Identify which cell holds the provided text, then report its [x, y] central coordinate. 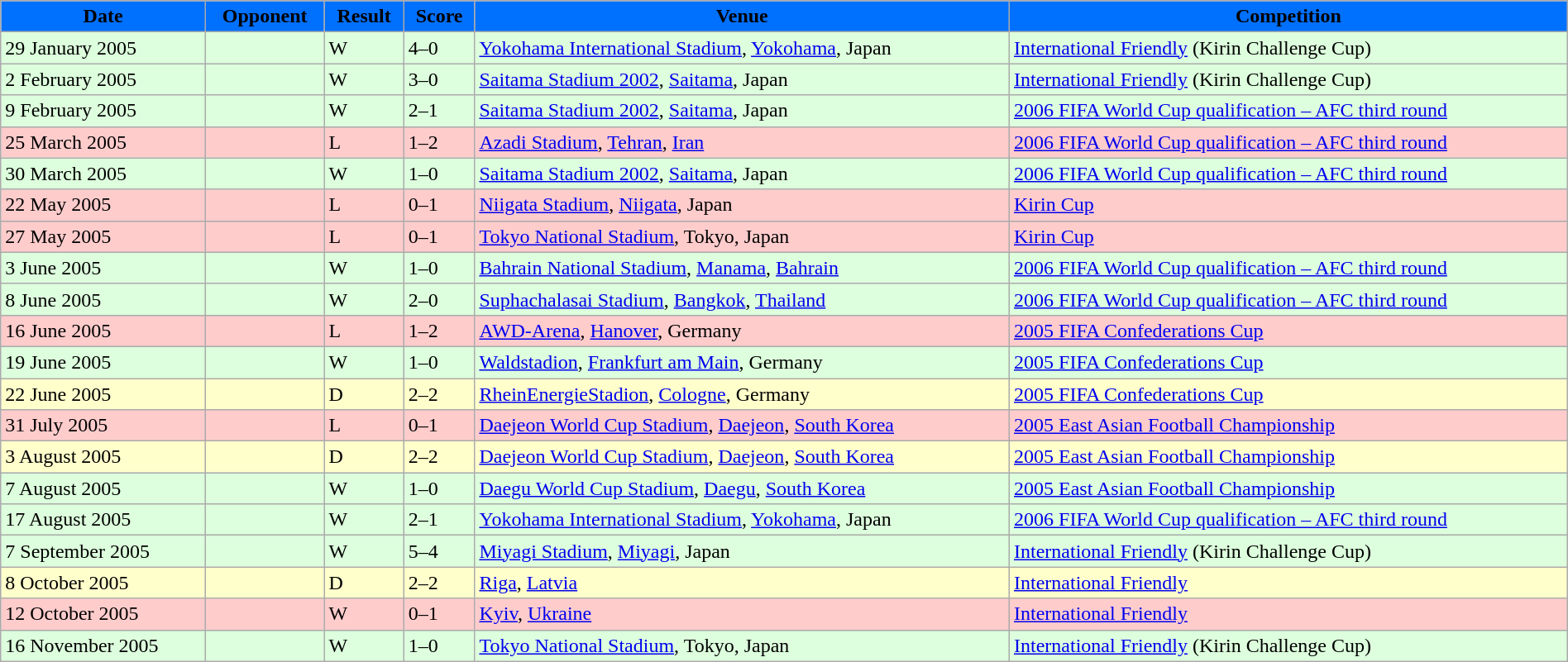
9 February 2005 [103, 111]
12 October 2005 [103, 614]
5–4 [439, 551]
16 June 2005 [103, 331]
8 October 2005 [103, 583]
2–0 [439, 299]
30 March 2005 [103, 174]
Date [103, 17]
Miyagi Stadium, Miyagi, Japan [743, 551]
22 June 2005 [103, 394]
Bahrain National Stadium, Manama, Bahrain [743, 268]
3–0 [439, 79]
Score [439, 17]
Niigata Stadium, Niigata, Japan [743, 205]
Riga, Latvia [743, 583]
27 May 2005 [103, 236]
25 March 2005 [103, 142]
Competition [1288, 17]
3 August 2005 [103, 457]
Opponent [265, 17]
Azadi Stadium, Tehran, Iran [743, 142]
RheinEnergieStadion, Cologne, Germany [743, 394]
17 August 2005 [103, 520]
3 June 2005 [103, 268]
Suphachalasai Stadium, Bangkok, Thailand [743, 299]
Result [364, 17]
Venue [743, 17]
16 November 2005 [103, 645]
22 May 2005 [103, 205]
31 July 2005 [103, 426]
19 June 2005 [103, 362]
Kyiv, Ukraine [743, 614]
7 September 2005 [103, 551]
8 June 2005 [103, 299]
Daegu World Cup Stadium, Daegu, South Korea [743, 488]
4–0 [439, 48]
2 February 2005 [103, 79]
7 August 2005 [103, 488]
Waldstadion, Frankfurt am Main, Germany [743, 362]
29 January 2005 [103, 48]
AWD-Arena, Hanover, Germany [743, 331]
